Locate the cell with the specified text and output its (X, Y) center coordinate. 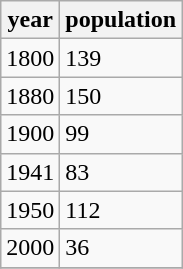
1941 (30, 172)
population (121, 20)
150 (121, 96)
83 (121, 172)
1880 (30, 96)
139 (121, 58)
112 (121, 210)
36 (121, 248)
99 (121, 134)
1800 (30, 58)
year (30, 20)
2000 (30, 248)
1950 (30, 210)
1900 (30, 134)
